From the cell containing the given text, extract its center point as (x, y) coordinate. 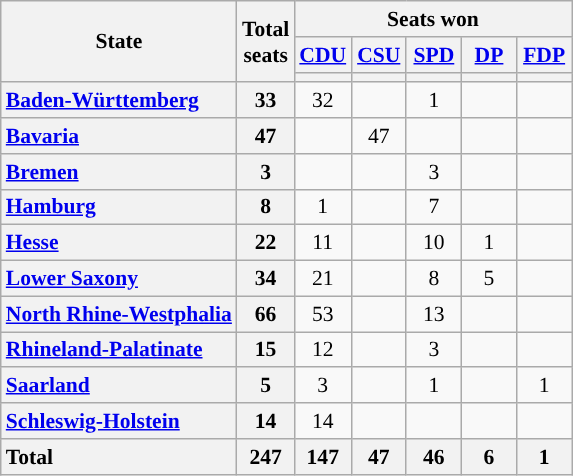
21 (322, 279)
Totalseats (266, 42)
Lower Saxony (119, 279)
Bavaria (119, 136)
32 (322, 101)
Baden-Württemberg (119, 101)
Schleswig-Holstein (119, 421)
147 (322, 457)
13 (434, 314)
Saarland (119, 386)
CSU (378, 55)
Bremen (119, 172)
CDU (322, 55)
22 (266, 243)
15 (266, 350)
6 (488, 457)
Hesse (119, 243)
North Rhine-Westphalia (119, 314)
12 (322, 350)
10 (434, 243)
33 (266, 101)
66 (266, 314)
Total (119, 457)
7 (434, 207)
53 (322, 314)
34 (266, 279)
DP (488, 55)
Seats won (432, 19)
FDP (544, 55)
247 (266, 457)
State (119, 42)
46 (434, 457)
Rhineland-Palatinate (119, 350)
SPD (434, 55)
Hamburg (119, 207)
11 (322, 243)
